Detect which cell encompasses the target text, then output its (x, y) center coordinate. 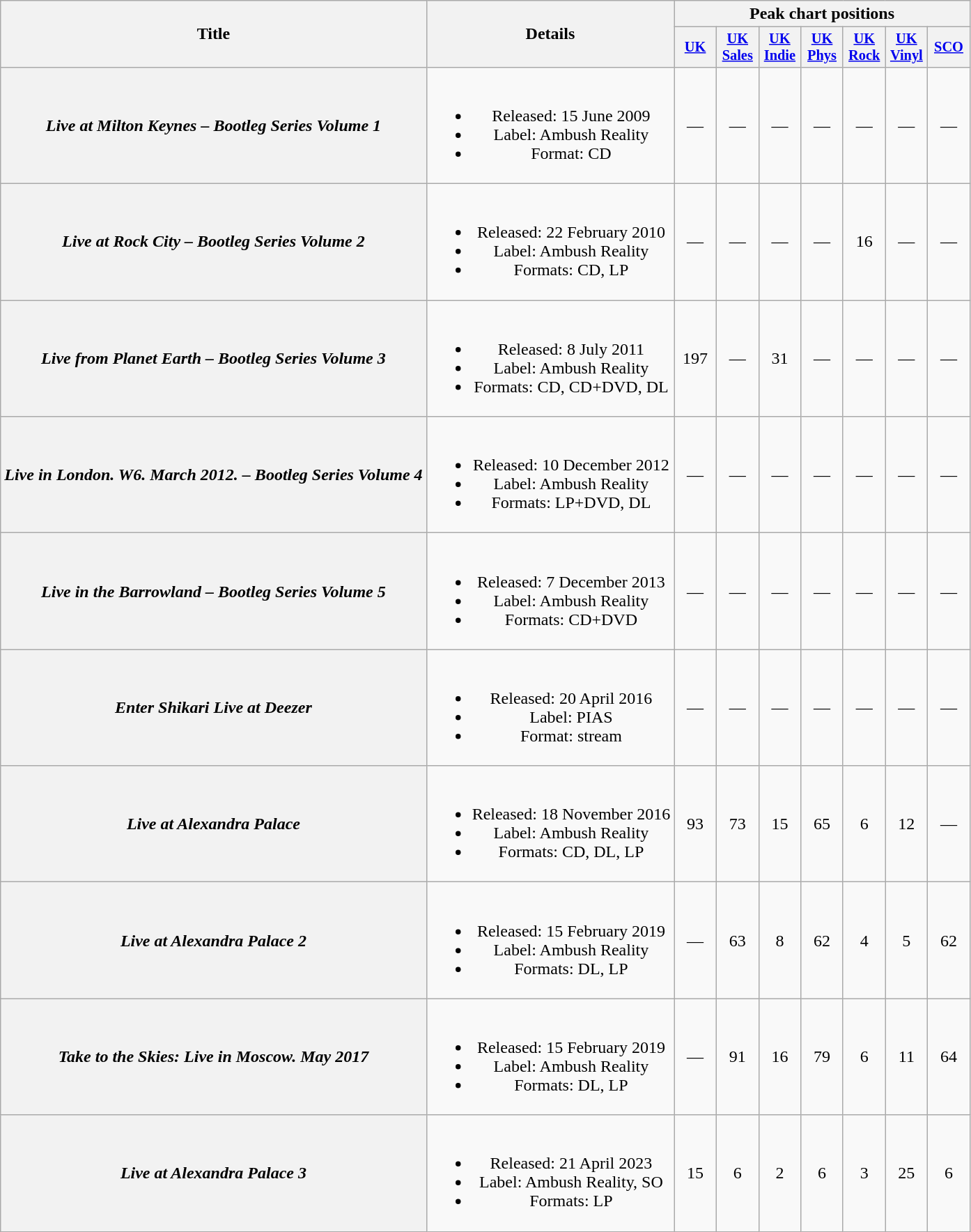
UK (695, 47)
Details (550, 34)
11 (907, 1056)
Take to the Skies: Live in Moscow. May 2017 (213, 1056)
Live at Alexandra Palace 2 (213, 941)
Released: 20 April 2016Label: PIASFormat: stream (550, 708)
Live from Planet Earth – Bootleg Series Volume 3 (213, 358)
Released: 7 December 2013Label: Ambush RealityFormats: CD+DVD (550, 591)
Peak chart positions (822, 14)
197 (695, 358)
Live in the Barrowland – Bootleg Series Volume 5 (213, 591)
UKSales (737, 47)
UKVinyl (907, 47)
25 (907, 1173)
Live at Alexandra Palace 3 (213, 1173)
Released: 21 April 2023Label: Ambush Reality, SOFormats: LP (550, 1173)
Released: 10 December 2012Label: Ambush RealityFormats: LP+DVD, DL (550, 475)
91 (737, 1056)
73 (737, 824)
SCO (949, 47)
UKIndie (780, 47)
UKPhys (822, 47)
Live at Milton Keynes – Bootleg Series Volume 1 (213, 125)
12 (907, 824)
8 (780, 941)
Title (213, 34)
65 (822, 824)
UK Rock (864, 47)
Released: 8 July 2011Label: Ambush RealityFormats: CD, CD+DVD, DL (550, 358)
4 (864, 941)
3 (864, 1173)
Enter Shikari Live at Deezer (213, 708)
Released: 22 February 2010Label: Ambush RealityFormats: CD, LP (550, 242)
63 (737, 941)
2 (780, 1173)
Live in London. W6. March 2012. – Bootleg Series Volume 4 (213, 475)
Live at Alexandra Palace (213, 824)
Released: 18 November 2016Label: Ambush RealityFormats: CD, DL, LP (550, 824)
93 (695, 824)
Live at Rock City – Bootleg Series Volume 2 (213, 242)
Released: 15 June 2009Label: Ambush RealityFormat: CD (550, 125)
79 (822, 1056)
64 (949, 1056)
31 (780, 358)
5 (907, 941)
